Extract the (X, Y) coordinate from the center of the cell holding the provided text.  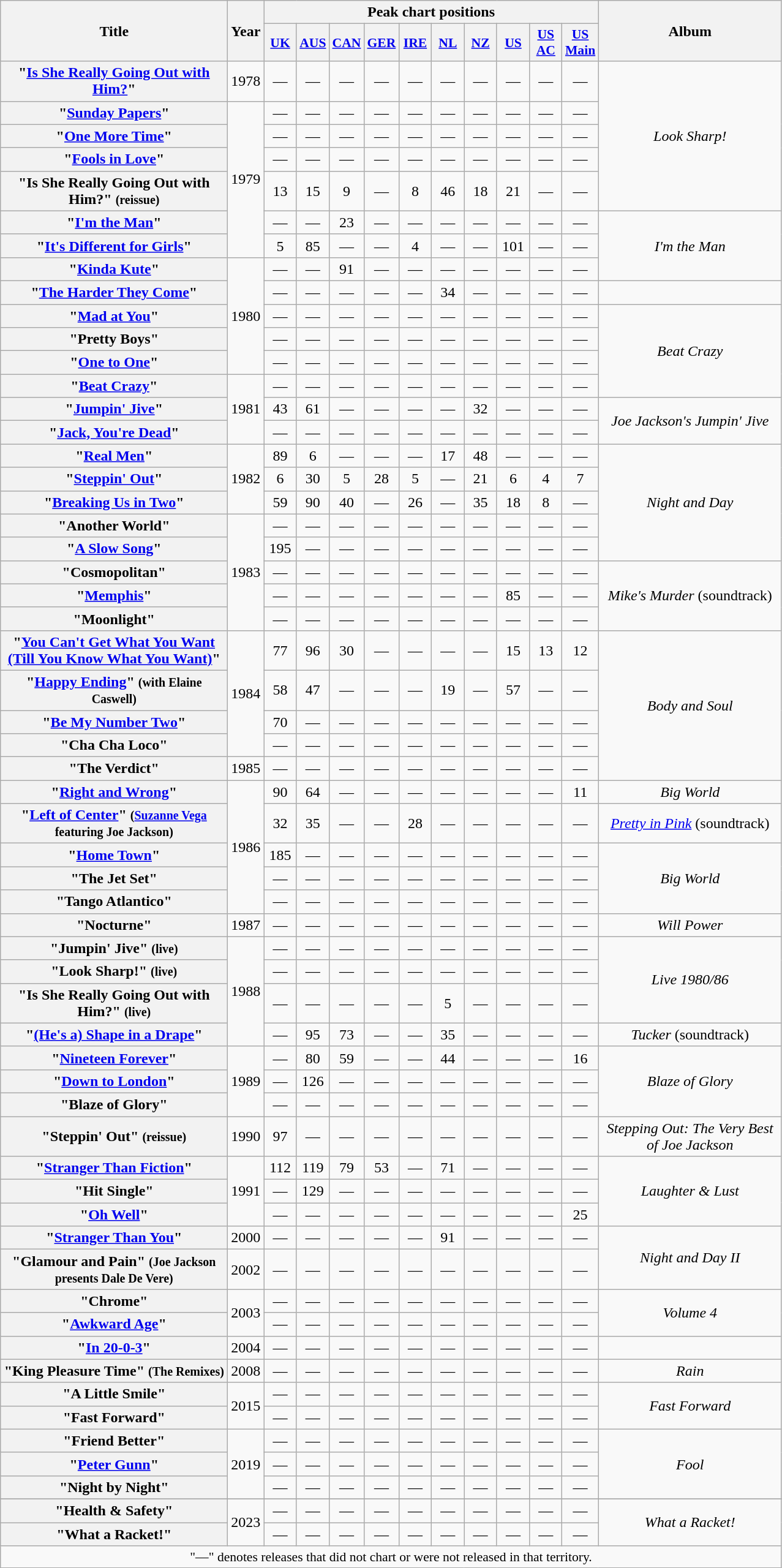
25 (581, 1215)
"Right and Wrong" (114, 792)
23 (347, 222)
"Tango Atlantico" (114, 902)
1981 (246, 409)
"Jack, You're Dead" (114, 432)
7 (581, 479)
UK (280, 43)
Look Sharp! (690, 136)
"Breaking Us in Two" (114, 502)
1991 (246, 1191)
"Pretty Boys" (114, 339)
1988 (246, 991)
"Jumpin' Jive" (live) (114, 948)
"Is She Really Going Out with Him?" (live) (114, 1003)
2003 (246, 1313)
47 (312, 690)
43 (280, 409)
Fool (690, 1464)
2023 (246, 1522)
"Kinda Kute" (114, 269)
1989 (246, 1081)
"One More Time" (114, 136)
1990 (246, 1136)
"Friend Better" (114, 1441)
"Nineteen Forever" (114, 1058)
"Oh Well" (114, 1215)
11 (581, 792)
16 (581, 1058)
1987 (246, 925)
"Another World" (114, 526)
"What a Racket!" (114, 1534)
Album (690, 31)
1985 (246, 769)
1980 (246, 315)
"Sunday Papers" (114, 113)
61 (312, 409)
"Health & Safety" (114, 1510)
185 (280, 855)
"Fools in Love" (114, 159)
195 (280, 549)
"Blaze of Glory" (114, 1104)
"Steppin' Out" (reissue) (114, 1136)
2002 (246, 1269)
US Main (581, 43)
Peak chart positions (431, 12)
What a Racket! (690, 1522)
Will Power (690, 925)
"Real Men" (114, 456)
"Be My Number Two" (114, 722)
"(He's a) Shape in a Drape" (114, 1035)
"It's Different for Girls" (114, 246)
129 (312, 1191)
2019 (246, 1464)
Live 1980/86 (690, 980)
Stepping Out: The Very Best of Joe Jackson (690, 1136)
"Glamour and Pain" (Joe Jackson presents Dale De Vere) (114, 1269)
NZ (480, 43)
1983 (246, 572)
53 (381, 1168)
"Is She Really Going Out with Him?" (114, 81)
Pretty in Pink (soundtrack) (690, 823)
17 (448, 456)
Mike's Murder (soundtrack) (690, 595)
"Night by Night" (114, 1487)
"The Verdict" (114, 769)
"Down to London" (114, 1081)
2015 (246, 1406)
"Cha Cha Loco" (114, 745)
"The Jet Set" (114, 878)
"Moonlight" (114, 619)
1982 (246, 479)
Tucker (soundtrack) (690, 1035)
IRE (415, 43)
1978 (246, 81)
2004 (246, 1347)
Laughter & Lust (690, 1191)
1986 (246, 846)
"The Harder They Come" (114, 292)
101 (513, 246)
NL (448, 43)
"Steppin' Out" (114, 479)
"Cosmopolitan" (114, 572)
64 (312, 792)
9 (347, 191)
48 (480, 456)
"A Little Smile" (114, 1394)
"King Pleasure Time" (The Remixes) (114, 1371)
57 (513, 690)
Volume 4 (690, 1313)
Body and Soul (690, 705)
"Look Sharp!" (live) (114, 971)
"One to One" (114, 363)
1984 (246, 693)
"Is She Really Going Out with Him?" (reissue) (114, 191)
"Beat Crazy" (114, 386)
GER (381, 43)
"Home Town" (114, 855)
58 (280, 690)
Night and Day II (690, 1258)
CAN (347, 43)
"I'm the Man" (114, 222)
44 (448, 1058)
Joe Jackson's Jumpin' Jive (690, 421)
40 (347, 502)
Fast Forward (690, 1406)
97 (280, 1136)
US AC (546, 43)
US (513, 43)
2000 (246, 1238)
"Chrome" (114, 1301)
19 (448, 690)
70 (280, 722)
2008 (246, 1371)
"Nocturne" (114, 925)
"Awkward Age" (114, 1324)
Blaze of Glory (690, 1081)
"Stranger Than Fiction" (114, 1168)
I'm the Man (690, 246)
26 (415, 502)
"Jumpin' Jive" (114, 409)
77 (280, 650)
Title (114, 31)
"Happy Ending" (with Elaine Caswell) (114, 690)
"In 20-0-3" (114, 1347)
12 (581, 650)
"Mad at You" (114, 315)
34 (448, 292)
112 (280, 1168)
"You Can't Get What You Want (Till You Know What You Want)" (114, 650)
46 (448, 191)
71 (448, 1168)
"A Slow Song" (114, 549)
1979 (246, 179)
"Stranger Than You" (114, 1238)
AUS (312, 43)
73 (347, 1035)
"Left of Center" (Suzanne Vega featuring Joe Jackson) (114, 823)
80 (312, 1058)
96 (312, 650)
"Memphis" (114, 595)
Beat Crazy (690, 350)
79 (347, 1168)
Night and Day (690, 502)
95 (312, 1035)
"Hit Single" (114, 1191)
89 (280, 456)
126 (312, 1081)
"Fast Forward" (114, 1417)
"—" denotes releases that did not chart or were not released in that territory. (391, 1557)
Rain (690, 1371)
119 (312, 1168)
"Peter Gunn" (114, 1464)
Year (246, 31)
